Capture the cell that displays the provided text and extract its [x, y] central coordinate. 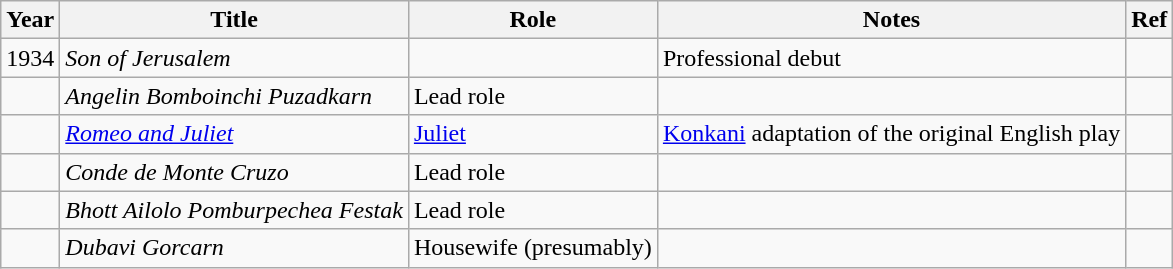
Konkani adaptation of the original English play [891, 134]
Notes [891, 20]
Housewife (presumably) [532, 248]
Ref [1150, 20]
Title [234, 20]
Juliet [532, 134]
Angelin Bomboinchi Puzadkarn [234, 96]
Dubavi Gorcarn [234, 248]
Professional debut [891, 58]
Son of Jerusalem [234, 58]
Role [532, 20]
Romeo and Juliet [234, 134]
Bhott Ailolo Pomburpechea Festak [234, 210]
1934 [30, 58]
Conde de Monte Cruzo [234, 172]
Year [30, 20]
